Output the (x, y) coordinate of the center of the cell containing the given text.  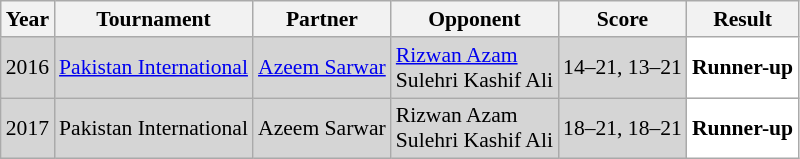
Partner (322, 19)
Year (28, 19)
Opponent (474, 19)
14–21, 13–21 (622, 68)
2016 (28, 68)
18–21, 18–21 (622, 128)
Score (622, 19)
Result (742, 19)
Tournament (154, 19)
2017 (28, 128)
